Locate the cell with the specified text and output its (X, Y) center coordinate. 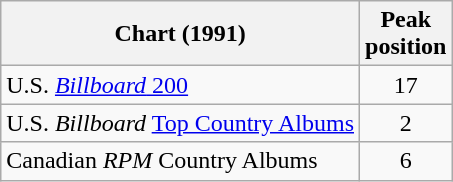
6 (406, 161)
Chart (1991) (180, 34)
Canadian RPM Country Albums (180, 161)
U.S. Billboard Top Country Albums (180, 123)
2 (406, 123)
Peakposition (406, 34)
17 (406, 85)
U.S. Billboard 200 (180, 85)
